Detect which cell encompasses the target text, then output its (X, Y) center coordinate. 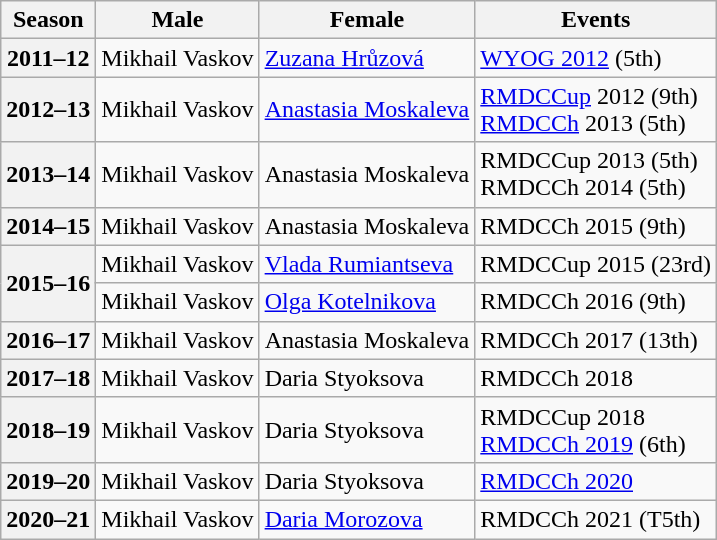
RMDCCup 2018 RMDCCh 2019 (6th) (596, 430)
Events (596, 20)
2020–21 (48, 519)
Vlada Rumiantseva (367, 264)
Olga Kotelnikova (367, 302)
2016–17 (48, 340)
RMDCCh 2021 (T5th) (596, 519)
RMDCCup 2013 (5th)RMDCCh 2014 (5th) (596, 174)
2018–19 (48, 430)
RMDCCh 2020 (596, 481)
RMDCCh 2015 (9th) (596, 226)
Zuzana Hrůzová (367, 58)
RMDCCh 2016 (9th) (596, 302)
Season (48, 20)
2013–14 (48, 174)
Daria Morozova (367, 519)
RMDCCh 2018 (596, 378)
2015–16 (48, 283)
RMDCCup 2015 (23rd) (596, 264)
WYOG 2012 (5th) (596, 58)
RMDCCup 2012 (9th)RMDCCh 2013 (5th) (596, 110)
Male (178, 20)
RMDCCh 2017 (13th) (596, 340)
2011–12 (48, 58)
2017–18 (48, 378)
2012–13 (48, 110)
2014–15 (48, 226)
2019–20 (48, 481)
Female (367, 20)
